Identify which cell holds the provided text, then report its [x, y] central coordinate. 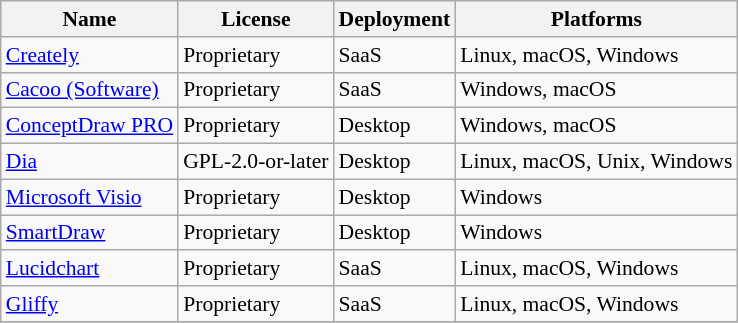
GPL-2.0-or-later [256, 162]
License [256, 19]
Name [90, 19]
Deployment [395, 19]
Creately [90, 55]
ConceptDraw PRO [90, 126]
Cacoo (Software) [90, 90]
Platforms [596, 19]
Dia [90, 162]
Gliffy [90, 304]
SmartDraw [90, 233]
Linux, macOS, Unix, Windows [596, 162]
Microsoft Visio [90, 197]
Lucidchart [90, 269]
